Return the [X, Y] coordinate for the center point of the cell that contains the specified text.  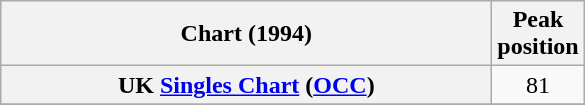
81 [538, 85]
Chart (1994) [246, 34]
Peakposition [538, 34]
UK Singles Chart (OCC) [246, 85]
